Identify which cell holds the provided text, then report its (X, Y) central coordinate. 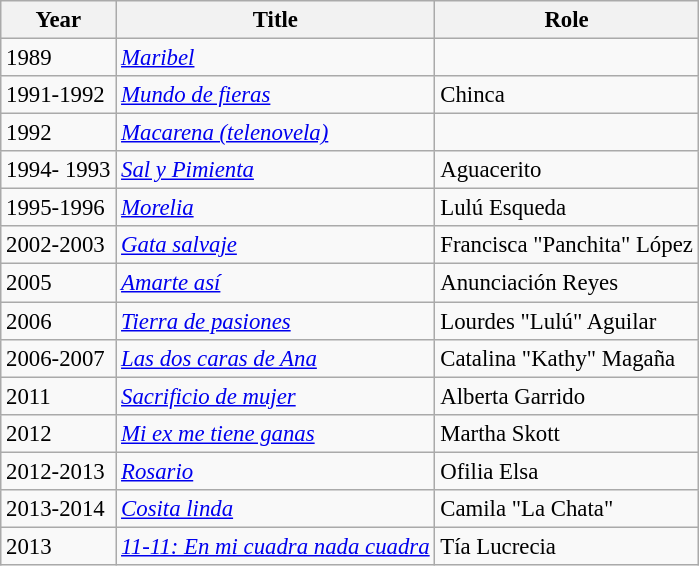
Rosario (276, 471)
1994- 1993 (58, 170)
2013 (58, 546)
Year (58, 20)
Catalina "Kathy" Magaña (566, 358)
Aguacerito (566, 170)
2005 (58, 283)
2002-2003 (58, 245)
1991-1992 (58, 95)
Tía Lucrecia (566, 546)
1995-1996 (58, 208)
Anunciación Reyes (566, 283)
Las dos caras de Ana (276, 358)
1989 (58, 58)
2012-2013 (58, 471)
Chinca (566, 95)
2006 (58, 321)
Mi ex me tiene ganas (276, 433)
Amarte así (276, 283)
Tierra de pasiones (276, 321)
Lourdes "Lulú" Aguilar (566, 321)
Sal y Pimienta (276, 170)
1992 (58, 133)
Maribel (276, 58)
2012 (58, 433)
Macarena (telenovela) (276, 133)
Title (276, 20)
Gata salvaje (276, 245)
2011 (58, 396)
Camila "La Chata" (566, 509)
Sacrificio de mujer (276, 396)
2013-2014 (58, 509)
Alberta Garrido (566, 396)
Ofilia Elsa (566, 471)
11-11: En mi cuadra nada cuadra (276, 546)
Francisca "Panchita" López (566, 245)
Role (566, 20)
Mundo de fieras (276, 95)
Cosita linda (276, 509)
Martha Skott (566, 433)
Morelia (276, 208)
Lulú Esqueda (566, 208)
2006-2007 (58, 358)
